Identify which cell holds the provided text, then report its [x, y] central coordinate. 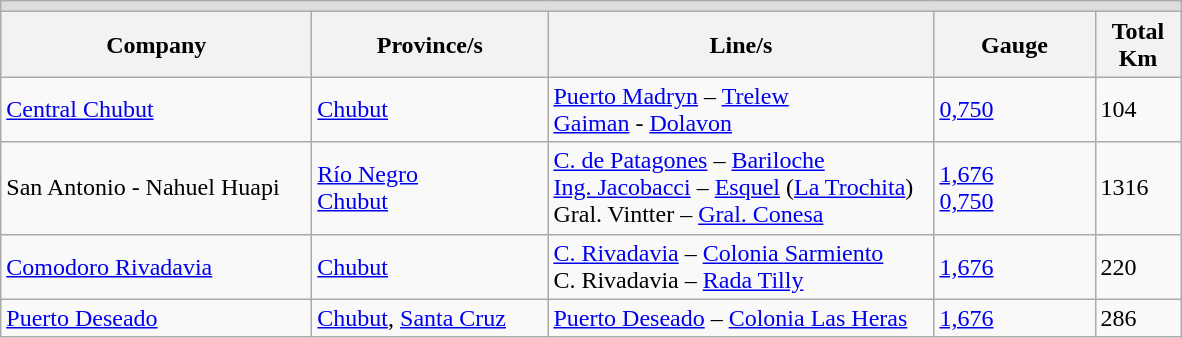
0,750 [1014, 110]
C. de Patagones – Bariloche Ing. Jacobacci – Esquel (La Trochita) Gral. Vintter – Gral. Conesa [741, 188]
Gauge [1014, 44]
Total Km [1138, 44]
San Antonio - Nahuel Huapi [156, 188]
104 [1138, 110]
Comodoro Rivadavia [156, 266]
1,676 0,750 [1014, 188]
Puerto Deseado – Colonia Las Heras [741, 318]
Chubut, Santa Cruz [430, 318]
Line/s [741, 44]
286 [1138, 318]
Puerto Madryn – Trelew Gaiman - Dolavon [741, 110]
220 [1138, 266]
Puerto Deseado [156, 318]
Río NegroChubut [430, 188]
1316 [1138, 188]
C. Rivadavia – Colonia Sarmiento C. Rivadavia – Rada Tilly [741, 266]
Central Chubut [156, 110]
Company [156, 44]
Province/s [430, 44]
